Extract the [X, Y] coordinate from the center of the cell holding the provided text.  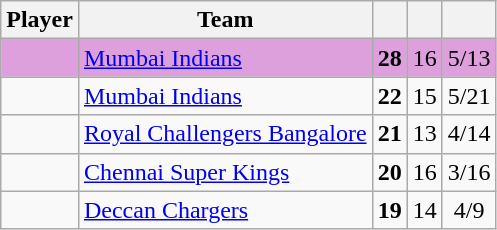
19 [390, 210]
28 [390, 58]
20 [390, 172]
4/9 [469, 210]
4/14 [469, 134]
Deccan Chargers [225, 210]
3/16 [469, 172]
Player [40, 20]
15 [424, 96]
Chennai Super Kings [225, 172]
21 [390, 134]
13 [424, 134]
14 [424, 210]
Team [225, 20]
5/13 [469, 58]
22 [390, 96]
Royal Challengers Bangalore [225, 134]
5/21 [469, 96]
